Provide the (X, Y) coordinate of the cell's center where the given text is located.  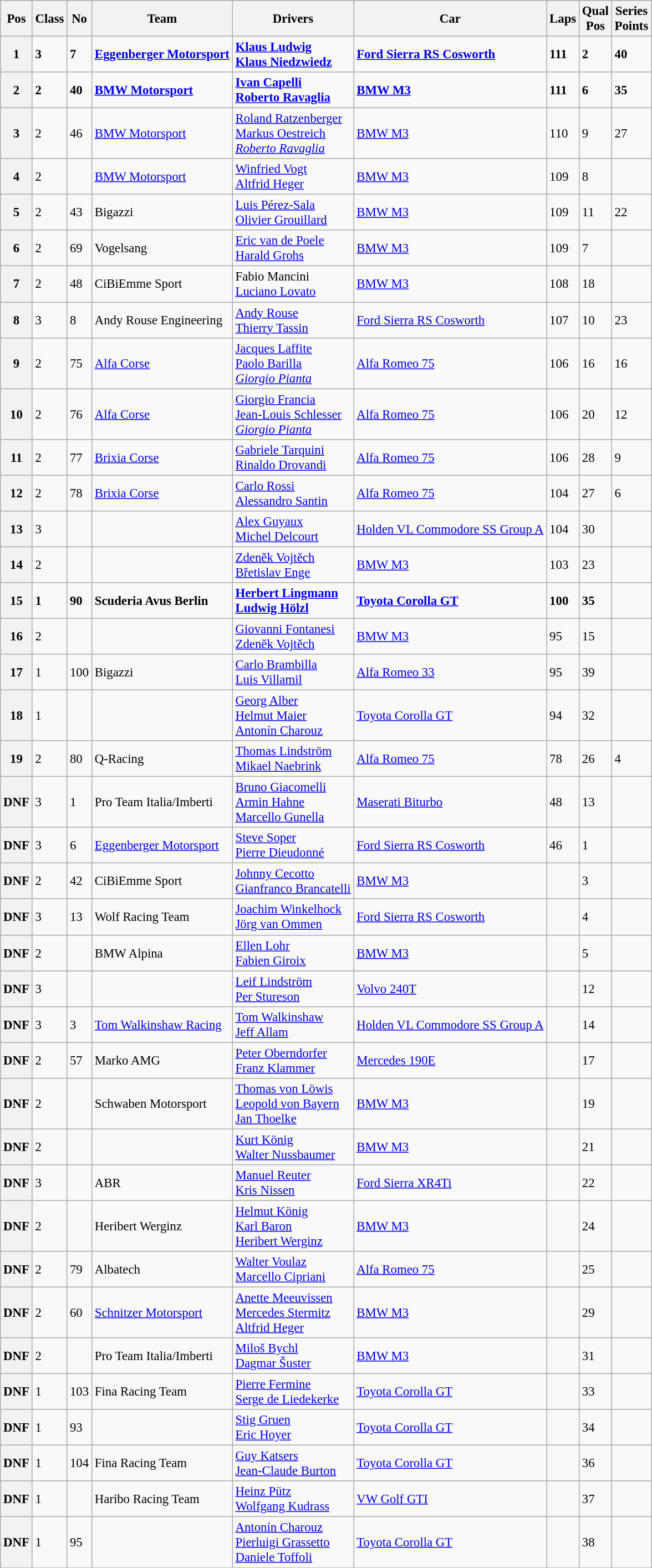
30 (595, 529)
Team (162, 19)
Giorgio Francia Jean-Louis Schlesser Giorgio Pianta (293, 414)
Roland Ratzenberger Markus Oestreich Roberto Ravaglia (293, 134)
Volvo 240T (450, 989)
Walter Voulaz Marcello Cipriani (293, 1270)
Leif Lindström Per Stureson (293, 989)
Alfa Romeo 33 (450, 672)
75 (80, 363)
No (80, 19)
Stig Gruen Eric Hoyer (293, 1427)
Scuderia Avus Berlin (162, 601)
Thomas Lindström Mikael Naebrink (293, 758)
Antonín Charouz Pierluigi Grassetto Daniele Toffoli (293, 1542)
33 (595, 1392)
24 (595, 1226)
60 (80, 1313)
Maserati Biturbo (450, 802)
Schwaben Motorsport (162, 1104)
36 (595, 1464)
93 (80, 1427)
Alex Guyaux Michel Delcourt (293, 529)
Anette Meeuvissen Mercedes Stermitz Altfrid Heger (293, 1313)
25 (595, 1270)
79 (80, 1270)
VW Golf GTI (450, 1499)
SeriesPoints (631, 19)
94 (563, 716)
37 (595, 1499)
Joachim Winkelhock Jörg van Ommen (293, 917)
Manuel Reuter Kris Nissen (293, 1183)
Carlo Brambilla Luis Villamil (293, 672)
Pierre Fermine Serge de Liedekerke (293, 1392)
28 (595, 457)
Heinz Pütz Wolfgang Kudrass (293, 1499)
Zdeněk Vojtěch Břetislav Enge (293, 564)
Schnitzer Motorsport (162, 1313)
Pos (17, 19)
32 (595, 716)
Laps (563, 19)
Ellen Lohr Fabien Giroix (293, 953)
80 (80, 758)
90 (80, 601)
Georg Alber Helmut Maier Antonín Charouz (293, 716)
77 (80, 457)
Helmut König Karl Baron Heribert Werginz (293, 1226)
Luis Pérez-Sala Olivier Grouillard (293, 213)
34 (595, 1427)
21 (595, 1147)
ABR (162, 1183)
Miloš Bychl Dagmar Šuster (293, 1356)
Bruno Giacomelli Armin Hahne Marcello Gunella (293, 802)
Marko AMG (162, 1060)
Thomas von Löwis Leopold von Bayern Jan Thoelke (293, 1104)
Herbert Lingmann Ludwig Hölzl (293, 601)
Steve Soper Pierre Dieudonné (293, 845)
42 (80, 882)
QualPos (595, 19)
Class (50, 19)
Vogelsang (162, 248)
Guy Katsers Jean-Claude Burton (293, 1464)
Carlo Rossi Alessandro Santin (293, 493)
Wolf Racing Team (162, 917)
Q-Racing (162, 758)
Albatech (162, 1270)
39 (595, 672)
Winfried Vogt Altfrid Heger (293, 176)
Ivan Capelli Roberto Ravaglia (293, 90)
Fabio Mancini Luciano Lovato (293, 284)
Klaus Ludwig Klaus Niedzwiedz (293, 54)
Eric van de Poele Harald Grohs (293, 248)
26 (595, 758)
108 (563, 284)
20 (595, 414)
Andy Rouse Engineering (162, 320)
Jacques Laffite Paolo Barilla Giorgio Pianta (293, 363)
BMW Alpina (162, 953)
57 (80, 1060)
38 (595, 1542)
Peter Oberndorfer Franz Klammer (293, 1060)
Drivers (293, 19)
Giovanni Fontanesi Zdeněk Vojtěch (293, 637)
Car (450, 19)
Andy Rouse Thierry Tassin (293, 320)
Johnny Cecotto Gianfranco Brancatelli (293, 882)
Haribo Racing Team (162, 1499)
Tom Walkinshaw Jeff Allam (293, 1025)
29 (595, 1313)
Heribert Werginz (162, 1226)
Gabriele Tarquini Rinaldo Drovandi (293, 457)
107 (563, 320)
Ford Sierra XR4Ti (450, 1183)
43 (80, 213)
Tom Walkinshaw Racing (162, 1025)
76 (80, 414)
31 (595, 1356)
Kurt König Walter Nussbaumer (293, 1147)
110 (563, 134)
Mercedes 190E (450, 1060)
69 (80, 248)
